Detect which cell encompasses the target text, then output its [x, y] center coordinate. 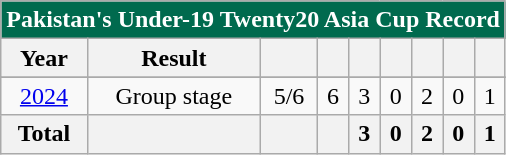
Result [174, 58]
Pakistan's Under-19 Twenty20 Asia Cup Record [254, 20]
Year [44, 58]
Group stage [174, 96]
2024 [44, 96]
Total [44, 134]
5/6 [290, 96]
6 [332, 96]
